Pinpoint the cell where the given text exists, returning its (x, y) midpoint coordinate. 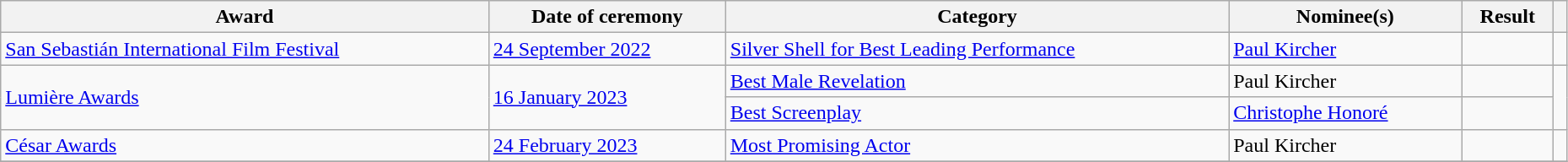
Lumière Awards (245, 97)
Category (977, 17)
Award (245, 17)
Best Male Revelation (977, 81)
Date of ceremony (607, 17)
Best Screenplay (977, 113)
Silver Shell for Best Leading Performance (977, 49)
16 January 2023 (607, 97)
Nominee(s) (1345, 17)
Christophe Honoré (1345, 113)
24 February 2023 (607, 145)
César Awards (245, 145)
24 September 2022 (607, 49)
Result (1508, 17)
San Sebastián International Film Festival (245, 49)
Most Promising Actor (977, 145)
